Find where the given text appears and provide that cell's center as [X, Y] coordinate. 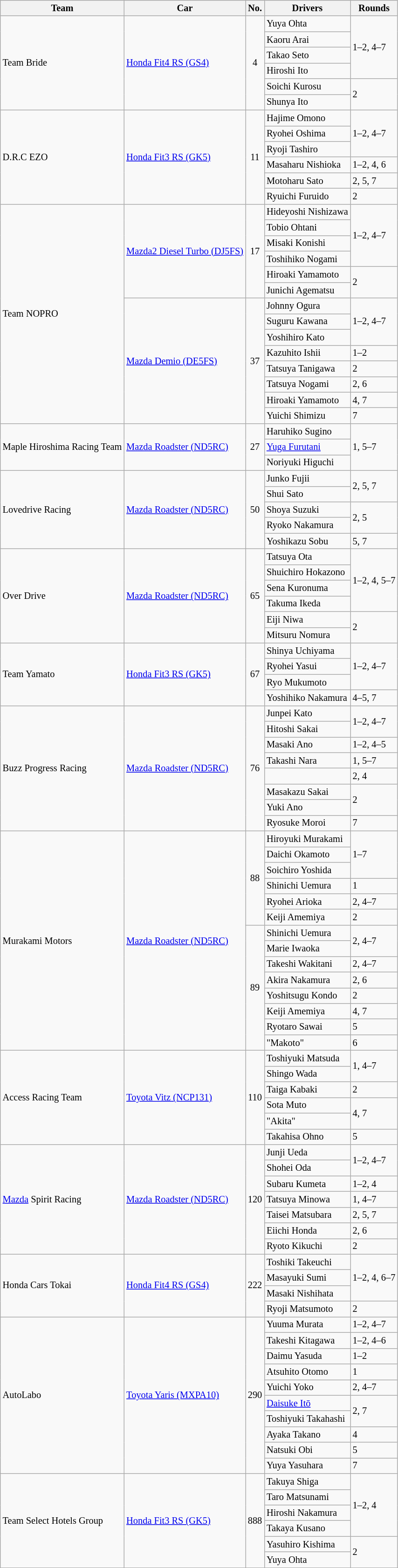
290 [255, 1395]
Lovedrive Racing [62, 509]
65 [255, 596]
Hiroshi Ito [308, 71]
Yoshitsugu Kondo [308, 996]
Masakazu Sakai [308, 792]
Ryosuke Moroi [308, 823]
Murakami Motors [62, 941]
Yasuhiro Kishima [308, 1544]
Mazda Spirit Racing [62, 1199]
Yuichi Shimizu [308, 415]
Atsuhito Otomo [308, 1371]
Hideyoshi Nishizawa [308, 212]
Car [185, 8]
6 [374, 1043]
Shohei Oda [308, 1168]
Mitsuru Nomura [308, 635]
110 [255, 1097]
Misaki Konishi [308, 243]
Daichi Okamoto [308, 855]
Taro Matsunami [308, 1497]
Access Racing Team [62, 1097]
222 [255, 1285]
Toshiki Takeuchi [308, 1262]
Mazda Demio (DE5FS) [185, 360]
Team [62, 8]
Takaya Kusano [308, 1528]
Ryoji Tashiro [308, 149]
Toshiyuki Matsuda [308, 1058]
Kazuhito Ishii [308, 353]
Team Bride [62, 63]
1–2, 4, 6–7 [374, 1278]
Ryohei Oshima [308, 134]
Junpei Kato [308, 713]
Shoya Suzuki [308, 509]
5, 7 [374, 541]
D.R.C EZO [62, 157]
Ryohei Yasui [308, 666]
Team NOPRO [62, 314]
Subaru Kumeta [308, 1184]
Yuga Furutani [308, 447]
2, 5 [374, 517]
Buzz Progress Racing [62, 768]
11 [255, 157]
Masayuki Sumi [308, 1277]
"Makoto" [308, 1043]
Masaharu Nishioka [308, 165]
Daisuke Itō [308, 1403]
Taisei Matsubara [308, 1215]
1–2, 4–6 [374, 1340]
Ryo Mukumoto [308, 682]
Yoshihiro Kato [308, 337]
Yuichi Yoko [308, 1387]
Hiroshi Nakamura [308, 1513]
Ryoto Kikuchi [308, 1246]
17 [255, 251]
Taiga Kabaki [308, 1090]
67 [255, 674]
Ryoko Nakamura [308, 525]
Honda Cars Tokai [62, 1285]
Junichi Agematsu [308, 290]
1–2, 4–5 [374, 745]
Takuma Ikeda [308, 604]
88 [255, 878]
No. [255, 8]
Yoshikazu Sobu [308, 541]
Takao Seto [308, 55]
Shinya Uchiyama [308, 651]
Toshiyuki Takahashi [308, 1419]
888 [255, 1520]
Eiichi Honda [308, 1231]
Shunya Ito [308, 102]
Noriyuki Higuchi [308, 462]
Akira Nakamura [308, 980]
Shui Sato [308, 494]
Maple Hiroshima Racing Team [62, 447]
Takahisa Ohno [308, 1137]
Shingo Wada [308, 1074]
Daimu Yasuda [308, 1356]
Ryoji Matsumoto [308, 1309]
Tatsuya Ota [308, 557]
Tobio Ohtani [308, 228]
1–7 [374, 854]
Tatsuya Nogami [308, 384]
Takashi Nara [308, 760]
76 [255, 768]
Tatsuya Minowa [308, 1199]
37 [255, 360]
Tatsuya Tanigawa [308, 368]
Eiji Niwa [308, 619]
Team Yamato [62, 674]
Marie Iwaoka [308, 949]
Suguru Kawana [308, 321]
Hiroyuki Murakami [308, 839]
Yuki Ano [308, 808]
Ryuichi Furuido [308, 196]
Toyota Vitz (NCP131) [185, 1097]
Masaki Nishihata [308, 1293]
Kaoru Arai [308, 40]
Shuichiro Hokazono [308, 572]
Johnny Ogura [308, 306]
4–5, 7 [374, 698]
Drivers [308, 8]
Natsuki Obi [308, 1450]
Takuya Shiga [308, 1481]
Motoharu Sato [308, 181]
1–2, 4, 5–7 [374, 580]
Masaki Ano [308, 745]
Junko Fujii [308, 478]
Soichi Kurosu [308, 87]
1–2, 4, 6 [374, 165]
Junji Ueda [308, 1152]
Sota Muto [308, 1105]
Ryohei Arioka [308, 902]
Yuuma Murata [308, 1324]
"Akita" [308, 1121]
Takeshi Kitagawa [308, 1340]
AutoLabo [62, 1395]
Soichiro Yoshida [308, 870]
Over Drive [62, 596]
Yoshihiko Nakamura [308, 698]
Yuya Yasuhara [308, 1466]
Takeshi Wakitani [308, 964]
Ayaka Takano [308, 1434]
Haruhiko Sugino [308, 431]
Rounds [374, 8]
120 [255, 1199]
2, 7 [374, 1411]
Hitoshi Sakai [308, 729]
Mazda2 Diesel Turbo (DJ5FS) [185, 251]
89 [255, 987]
Toshihiko Nogami [308, 259]
Hajime Omono [308, 118]
Ryotaro Sawai [308, 1027]
Sena Kuronuma [308, 588]
27 [255, 447]
2, 4 [374, 776]
Team Select Hotels Group [62, 1520]
50 [255, 509]
Toyota Yaris (MXPA10) [185, 1395]
